Output the [x, y] coordinate of the center of the cell containing the given text.  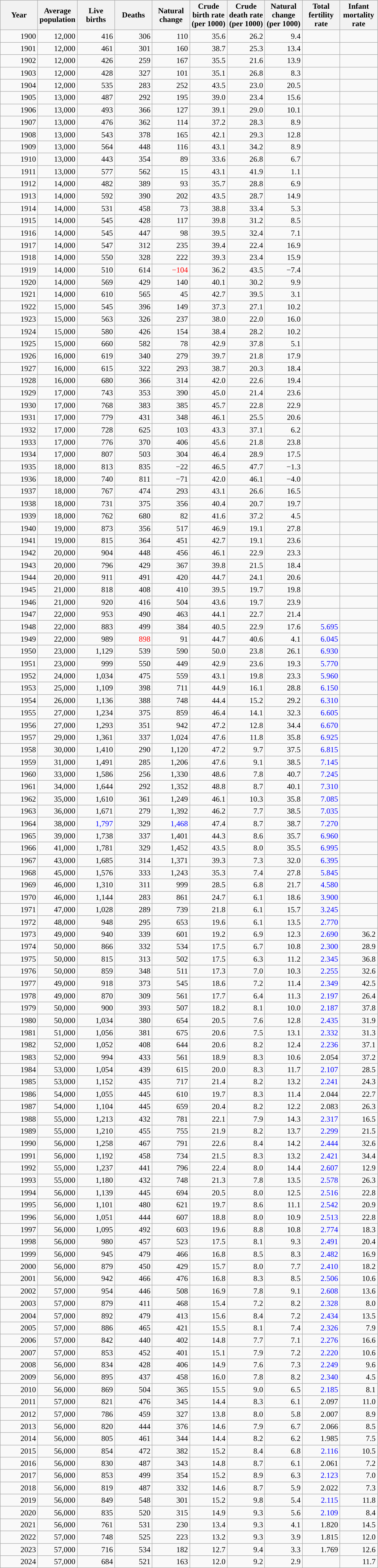
811 [134, 479]
6.150 [321, 688]
51,000 [58, 1033]
2.410 [321, 1266]
1993 [19, 1180]
767 [96, 491]
22.0 [246, 319]
17.7 [209, 996]
535 [96, 85]
1,258 [96, 1143]
1,024 [171, 737]
953 [96, 614]
9.0 [246, 1390]
37.5 [284, 750]
40.4 [209, 504]
365 [171, 1390]
2014 [19, 1439]
684 [96, 1562]
46.9 [209, 528]
2.578 [321, 1180]
1,101 [96, 1205]
1982 [19, 1045]
2.340 [321, 1377]
2.185 [321, 1390]
101 [171, 73]
1974 [19, 946]
39.0 [209, 98]
1989 [19, 1131]
601 [171, 934]
1909 [19, 147]
8.8 [246, 1230]
459 [134, 1414]
32.3 [284, 713]
1948 [19, 627]
2.326 [321, 1328]
12.4 [284, 1045]
898 [134, 639]
380 [134, 1020]
1970 [19, 897]
1934 [19, 454]
38,000 [58, 824]
290 [134, 750]
5.695 [321, 627]
854 [96, 1451]
40.6 [246, 639]
1,610 [96, 799]
1924 [19, 331]
103 [171, 430]
7.035 [321, 811]
625 [134, 430]
1,051 [96, 1217]
1951 [19, 664]
312 [134, 245]
3.1 [284, 294]
−104 [171, 270]
2003 [19, 1303]
472 [134, 1451]
160 [171, 48]
1,237 [96, 1168]
24.1 [246, 578]
842 [96, 1340]
2.061 [321, 1463]
Live births [96, 15]
1910 [19, 159]
2024 [19, 1562]
25.3 [246, 48]
2.607 [321, 1168]
743 [96, 393]
779 [96, 418]
1935 [19, 467]
Average population [58, 15]
517 [171, 528]
382 [171, 1451]
1,671 [96, 811]
2.255 [321, 971]
451 [171, 540]
1,468 [171, 824]
1983 [19, 1057]
2019 [19, 1500]
2.116 [321, 1451]
361 [134, 799]
10.5 [359, 1451]
154 [171, 331]
607 [171, 1217]
1957 [19, 737]
2007 [19, 1353]
3.9 [284, 1537]
2.236 [321, 1045]
15 [171, 172]
870 [96, 996]
34,000 [58, 787]
1990 [19, 1143]
11.1 [284, 1205]
25,000 [58, 688]
508 [171, 1291]
791 [171, 1143]
20.7 [246, 504]
776 [96, 442]
1971 [19, 910]
3.245 [321, 910]
7.270 [321, 824]
1907 [19, 122]
580 [96, 331]
781 [171, 1119]
1917 [19, 245]
38.4 [209, 331]
1940 [19, 528]
140 [171, 282]
18.9 [209, 1057]
14.5 [359, 1525]
3.900 [321, 897]
47.4 [209, 824]
866 [96, 946]
717 [171, 1082]
819 [96, 1488]
2.608 [321, 1291]
805 [96, 1439]
24,000 [58, 676]
2.300 [321, 946]
165 [171, 134]
235 [171, 245]
309 [134, 996]
1,644 [96, 787]
1,056 [96, 1033]
6.4 [246, 996]
401 [171, 1353]
2017 [19, 1476]
35.6 [209, 36]
818 [96, 590]
1,361 [96, 737]
1976 [19, 971]
4.580 [321, 885]
373 [134, 984]
1927 [19, 368]
2.506 [321, 1279]
32.4 [246, 233]
1,392 [171, 811]
1945 [19, 590]
6.815 [321, 750]
1994 [19, 1193]
1988 [19, 1119]
1941 [19, 540]
14.3 [284, 1119]
492 [134, 1230]
502 [171, 959]
33.4 [246, 208]
1955 [19, 713]
768 [96, 405]
2016 [19, 1463]
6.960 [321, 836]
41.9 [246, 172]
569 [96, 282]
590 [171, 651]
117 [171, 221]
1,210 [96, 1131]
873 [96, 528]
654 [171, 1020]
7.245 [321, 774]
1995 [19, 1205]
493 [96, 110]
1,055 [96, 1094]
2011 [19, 1402]
Crude death rate (per 1000) [246, 15]
739 [171, 910]
539 [134, 651]
47.7 [246, 467]
455 [134, 1131]
1,180 [96, 1180]
1,576 [96, 873]
2012 [19, 1414]
35,000 [58, 799]
1905 [19, 98]
6.5 [284, 1390]
26.6 [246, 491]
2000 [19, 1266]
734 [171, 1156]
1937 [19, 491]
20.9 [359, 1205]
653 [171, 922]
1900 [19, 36]
994 [96, 1057]
182 [171, 1549]
439 [134, 1070]
1,054 [96, 1070]
447 [134, 233]
945 [96, 1254]
1954 [19, 700]
21.7 [284, 885]
46.2 [209, 811]
621 [171, 1205]
285 [134, 762]
1972 [19, 922]
2006 [19, 1340]
9.6 [359, 1365]
1,243 [171, 873]
304 [171, 454]
619 [96, 356]
2023 [19, 1549]
490 [134, 614]
5.9 [284, 1488]
547 [96, 245]
1919 [19, 270]
1947 [19, 614]
2015 [19, 1451]
11.3 [284, 996]
1986 [19, 1094]
813 [96, 467]
1918 [19, 258]
36,000 [58, 811]
1912 [19, 184]
989 [96, 639]
6.930 [321, 651]
29.3 [246, 134]
431 [134, 418]
19.3 [284, 664]
457 [134, 1242]
5.1 [284, 344]
15.9 [284, 258]
39.1 [209, 110]
1961 [19, 787]
511 [171, 971]
344 [171, 1439]
1904 [19, 85]
559 [171, 676]
892 [96, 1316]
24.7 [209, 897]
237 [171, 319]
1.815 [321, 1537]
1956 [19, 725]
15.1 [209, 1353]
5.8 [284, 1414]
289 [134, 910]
3.3 [284, 1549]
1975 [19, 959]
456 [171, 553]
Deaths [134, 15]
510 [96, 270]
1929 [19, 393]
2.097 [321, 1402]
1960 [19, 774]
755 [171, 1131]
35.3 [209, 873]
603 [171, 1230]
21.9 [209, 1131]
1,206 [171, 762]
2013 [19, 1426]
543 [96, 134]
313 [134, 959]
1913 [19, 196]
2.107 [321, 1070]
222 [171, 258]
364 [134, 540]
381 [134, 1033]
32.0 [284, 860]
435 [134, 1082]
42.1 [209, 134]
1968 [19, 873]
44.1 [209, 614]
582 [134, 344]
520 [134, 1512]
311 [134, 885]
326 [134, 319]
367 [171, 565]
1979 [19, 1008]
45.7 [209, 405]
1,192 [96, 1156]
9.7 [246, 750]
2.444 [321, 1143]
27.1 [246, 307]
761 [96, 1525]
26.4 [359, 996]
29.2 [284, 700]
1999 [19, 1254]
2008 [19, 1365]
26.1 [284, 651]
12.6 [359, 1549]
28.3 [246, 122]
441 [134, 1168]
42.5 [359, 984]
41,000 [58, 848]
1,371 [171, 860]
12.9 [359, 1168]
9.8 [246, 1500]
40.5 [209, 627]
322 [134, 368]
21.3 [209, 1180]
2.435 [321, 1020]
167 [171, 61]
33,000 [58, 774]
1,586 [96, 774]
467 [134, 1143]
13.7 [284, 1131]
378 [134, 134]
1,401 [171, 836]
39,000 [58, 836]
1.985 [321, 1439]
1,249 [171, 799]
370 [134, 442]
110 [171, 36]
564 [96, 147]
47,000 [58, 910]
1920 [19, 282]
50.0 [209, 651]
1936 [19, 479]
2.516 [321, 1193]
1930 [19, 405]
13.8 [209, 1414]
18.8 [209, 1217]
1,491 [96, 762]
6.605 [321, 713]
2.349 [321, 984]
73 [171, 208]
1965 [19, 836]
127 [171, 110]
900 [96, 1008]
1969 [19, 885]
820 [96, 1426]
398 [134, 688]
339 [134, 934]
1958 [19, 750]
17.6 [284, 627]
40.7 [284, 774]
2.9 [284, 1562]
−22 [171, 467]
333 [134, 873]
362 [134, 122]
563 [96, 319]
2.220 [321, 1353]
384 [171, 627]
2022 [19, 1537]
1,052 [96, 1045]
1943 [19, 565]
7.085 [321, 799]
452 [134, 1353]
614 [134, 270]
9.9 [284, 282]
26,000 [58, 700]
Infant mortality rate [359, 15]
918 [96, 984]
45,000 [58, 873]
2.123 [321, 1476]
565 [134, 294]
6.925 [321, 737]
1953 [19, 688]
195 [171, 98]
675 [171, 1033]
2.187 [321, 1008]
328 [134, 258]
1959 [19, 762]
19.4 [284, 381]
1967 [19, 860]
1949 [19, 639]
21.6 [246, 61]
716 [96, 1549]
26.2 [246, 36]
5.770 [321, 664]
562 [134, 172]
1922 [19, 307]
1.1 [284, 172]
1,213 [96, 1119]
592 [96, 196]
2.197 [321, 996]
31.9 [359, 1020]
1,738 [96, 836]
38.0 [209, 319]
31,000 [58, 762]
2.317 [321, 1119]
525 [134, 1537]
1928 [19, 381]
1,028 [96, 910]
731 [96, 504]
13.9 [284, 61]
36.8 [359, 959]
46.5 [209, 467]
1,310 [96, 885]
12.7 [209, 1549]
39.7 [209, 356]
45.0 [209, 393]
437 [134, 1377]
807 [96, 454]
948 [96, 922]
869 [96, 1390]
2.421 [321, 1156]
1981 [19, 1033]
1977 [19, 984]
35.1 [209, 73]
−4.0 [284, 479]
2021 [19, 1525]
16.1 [246, 688]
Natural change (per 1000) [284, 15]
1.769 [321, 1549]
2.109 [321, 1512]
1.820 [321, 1525]
7.145 [321, 762]
2.491 [321, 1242]
1,152 [96, 1082]
37.3 [209, 307]
33.6 [209, 159]
6.670 [321, 725]
2.774 [321, 1230]
2.054 [321, 1057]
1938 [19, 504]
9.2 [246, 1562]
830 [96, 1463]
12.5 [284, 1193]
421 [171, 1328]
940 [96, 934]
12.3 [284, 934]
29.0 [246, 110]
114 [171, 122]
30,000 [58, 750]
1,410 [96, 750]
523 [171, 1242]
29,000 [58, 737]
30.2 [246, 282]
2010 [19, 1390]
1962 [19, 799]
28.7 [246, 196]
2.022 [321, 1488]
1,452 [171, 848]
1931 [19, 418]
24.3 [359, 1082]
78 [171, 344]
2002 [19, 1291]
503 [134, 454]
2.332 [321, 1033]
389 [134, 184]
353 [134, 393]
41.6 [209, 516]
449 [171, 664]
93 [171, 184]
740 [96, 479]
507 [171, 1008]
393 [134, 1008]
1921 [19, 294]
2.513 [321, 1217]
43,000 [58, 860]
954 [96, 1291]
1939 [19, 516]
468 [171, 1303]
410 [171, 590]
20.0 [209, 1070]
413 [171, 1316]
1,104 [96, 1106]
2.007 [321, 1414]
343 [171, 1463]
474 [134, 491]
1991 [19, 1156]
45.6 [209, 442]
1998 [19, 1242]
659 [171, 1106]
45 [171, 294]
13.6 [359, 1291]
Natural change [171, 15]
1996 [19, 1217]
644 [171, 1045]
10.0 [284, 1008]
2.044 [321, 1094]
482 [96, 184]
14.1 [246, 713]
849 [96, 1500]
463 [171, 614]
1906 [19, 110]
256 [134, 774]
385 [171, 405]
475 [134, 676]
2.345 [321, 959]
1,781 [96, 848]
98 [171, 233]
1963 [19, 811]
1987 [19, 1106]
7.310 [321, 787]
2004 [19, 1316]
295 [134, 922]
2.249 [321, 1365]
23.9 [284, 602]
28.2 [246, 331]
1,685 [96, 860]
−7.4 [284, 270]
1915 [19, 221]
10.1 [284, 110]
91 [171, 639]
48,000 [58, 922]
711 [171, 688]
2018 [19, 1488]
163 [171, 1562]
861 [171, 897]
11.0 [359, 1402]
306 [134, 36]
34.2 [246, 147]
480 [134, 1205]
23.0 [246, 85]
1932 [19, 430]
−1.3 [284, 467]
2.066 [321, 1426]
1973 [19, 934]
82 [171, 516]
1901 [19, 48]
2005 [19, 1328]
911 [96, 578]
2.690 [321, 934]
13.1 [284, 1033]
2001 [19, 1279]
1926 [19, 356]
1902 [19, 61]
465 [134, 1328]
1980 [19, 1020]
1946 [19, 602]
433 [134, 1057]
5.845 [321, 873]
1,144 [96, 897]
1925 [19, 344]
6.045 [321, 639]
345 [171, 1402]
388 [134, 700]
17.9 [284, 356]
1923 [19, 319]
2.328 [321, 1303]
38.8 [209, 208]
230 [171, 1525]
786 [96, 1414]
1914 [19, 208]
1984 [19, 1070]
886 [96, 1328]
440 [134, 1340]
446 [134, 1291]
1916 [19, 233]
1908 [19, 134]
1942 [19, 553]
6.995 [321, 848]
402 [171, 1340]
821 [96, 1402]
31.3 [359, 1033]
11.2 [284, 959]
6.310 [321, 700]
2.115 [321, 1500]
1,234 [96, 713]
1903 [19, 73]
411 [134, 1303]
1978 [19, 996]
5.960 [321, 676]
44.4 [209, 700]
443 [96, 159]
202 [171, 196]
5.4 [284, 1500]
883 [96, 627]
1,352 [171, 787]
491 [134, 578]
694 [171, 1193]
521 [134, 1562]
1,330 [171, 774]
904 [96, 553]
44.9 [209, 688]
2.542 [321, 1205]
1950 [19, 651]
31.2 [246, 221]
2.434 [321, 1316]
396 [134, 307]
39.4 [209, 245]
548 [134, 1500]
920 [96, 602]
149 [171, 307]
1,139 [96, 1193]
660 [96, 344]
1,293 [96, 725]
5.6 [284, 1512]
12.2 [284, 1106]
2.770 [321, 922]
223 [171, 1537]
43.3 [209, 430]
10.9 [284, 1217]
980 [96, 1242]
1966 [19, 848]
2.083 [321, 1106]
2.276 [321, 1340]
376 [171, 1426]
Crude birth rate (per 1000) [209, 15]
383 [134, 405]
1985 [19, 1082]
1,109 [96, 688]
728 [96, 430]
1944 [19, 578]
762 [96, 516]
340 [134, 356]
20.3 [246, 368]
1,129 [96, 651]
1911 [19, 172]
16.6 [359, 1340]
48.8 [209, 787]
−71 [171, 479]
18.3 [359, 1230]
2.482 [321, 1254]
Total fertility rate [321, 15]
43.6 [209, 602]
14.2 [284, 1143]
1,136 [96, 700]
1,797 [96, 824]
48.6 [209, 774]
5.3 [284, 208]
351 [134, 725]
Year [19, 15]
1952 [19, 676]
6.395 [321, 860]
2009 [19, 1377]
577 [96, 172]
315 [171, 1512]
1964 [19, 824]
1,120 [171, 750]
19.2 [209, 934]
450 [134, 1266]
259 [134, 61]
2.241 [321, 1082]
1,095 [96, 1230]
2.299 [321, 1131]
1933 [19, 442]
895 [96, 1377]
89 [171, 159]
420 [171, 578]
1997 [19, 1230]
2020 [19, 1512]
25.5 [246, 418]
252 [171, 85]
22.1 [209, 1119]
834 [96, 1365]
1992 [19, 1168]
17.3 [209, 971]
15.4 [209, 1303]
44.3 [209, 836]
116 [171, 147]
